Determine the [X, Y] coordinate at the center of the cell enclosing the given text.  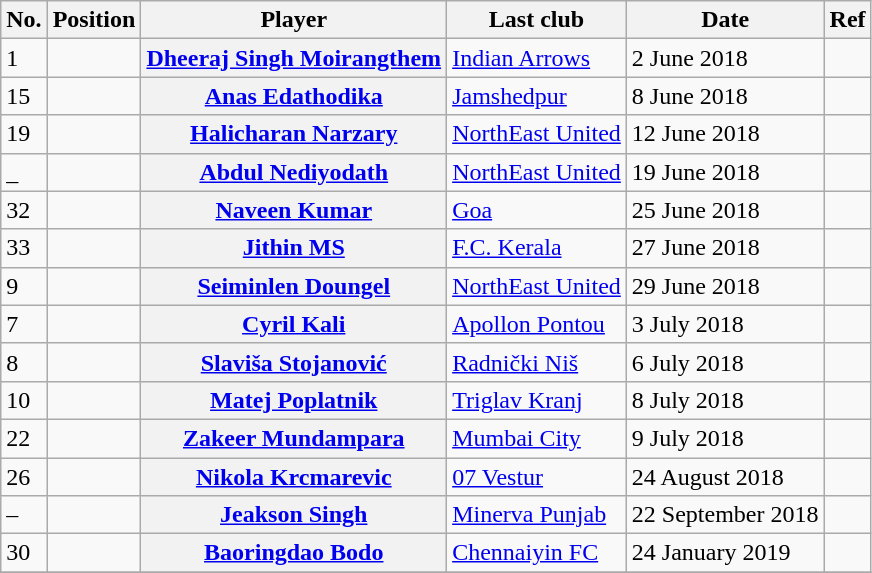
Last club [537, 20]
8 [24, 362]
26 [24, 477]
9 July 2018 [725, 438]
29 June 2018 [725, 286]
Player [294, 20]
Jeakson Singh [294, 515]
24 January 2019 [725, 553]
27 June 2018 [725, 248]
Slaviša Stojanović [294, 362]
19 [24, 134]
24 August 2018 [725, 477]
Chennaiyin FC [537, 553]
25 June 2018 [725, 210]
F.C. Kerala [537, 248]
Jithin MS [294, 248]
Abdul Nediyodath [294, 172]
Triglav Kranj [537, 400]
Halicharan Narzary [294, 134]
Mumbai City [537, 438]
33 [24, 248]
07 Vestur [537, 477]
12 June 2018 [725, 134]
Goa [537, 210]
No. [24, 20]
8 July 2018 [725, 400]
6 July 2018 [725, 362]
9 [24, 286]
19 June 2018 [725, 172]
Matej Poplatnik [294, 400]
8 June 2018 [725, 96]
10 [24, 400]
1 [24, 58]
Minerva Punjab [537, 515]
– [24, 515]
Zakeer Mundampara [294, 438]
Baoringdao Bodo [294, 553]
_ [24, 172]
Anas Edathodika [294, 96]
3 July 2018 [725, 324]
Radnički Niš [537, 362]
Position [94, 20]
Dheeraj Singh Moirangthem [294, 58]
Date [725, 20]
Apollon Pontou [537, 324]
Cyril Kali [294, 324]
7 [24, 324]
22 [24, 438]
2 June 2018 [725, 58]
Ref [848, 20]
Nikola Krcmarevic [294, 477]
22 September 2018 [725, 515]
Naveen Kumar [294, 210]
15 [24, 96]
Jamshedpur [537, 96]
Indian Arrows [537, 58]
Seiminlen Doungel [294, 286]
30 [24, 553]
32 [24, 210]
